Provide the (x, y) coordinate of the cell's center where the given text is located.  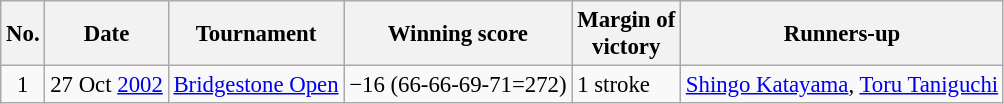
Date (106, 34)
−16 (66-66-69-71=272) (458, 85)
Margin ofvictory (626, 34)
1 (23, 85)
Bridgestone Open (256, 85)
Shingo Katayama, Toru Taniguchi (842, 85)
Winning score (458, 34)
1 stroke (626, 85)
Runners-up (842, 34)
Tournament (256, 34)
No. (23, 34)
27 Oct 2002 (106, 85)
